Output the (X, Y) coordinate of the center of the cell containing the given text.  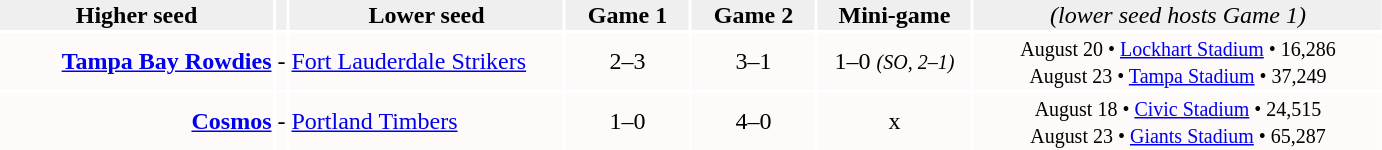
Lower seed (426, 15)
August 18 • Civic Stadium • 24,515August 23 • Giants Stadium • 65,287 (1178, 122)
Tampa Bay Rowdies (136, 62)
4–0 (754, 122)
2–3 (628, 62)
Cosmos (136, 122)
Mini-game (894, 15)
3–1 (754, 62)
Higher seed (136, 15)
(lower seed hosts Game 1) (1178, 15)
Game 2 (754, 15)
Game 1 (628, 15)
1–0 (628, 122)
1–0 (SO, 2–1) (894, 62)
August 20 • Lockhart Stadium • 16,286August 23 • Tampa Stadium • 37,249 (1178, 62)
x (894, 122)
Portland Timbers (426, 122)
Fort Lauderdale Strikers (426, 62)
